Output the [x, y] coordinate of the center of the cell containing the given text.  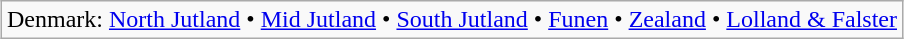
Denmark: North Jutland • Mid Jutland • South Jutland • Funen • Zealand • Lolland & Falster [452, 20]
